Return the [x, y] coordinate for the center point of the cell that contains the specified text.  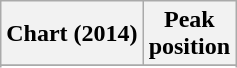
Peakposition [189, 34]
Chart (2014) [72, 34]
